Return (x, y) of the center of cell containing provided text 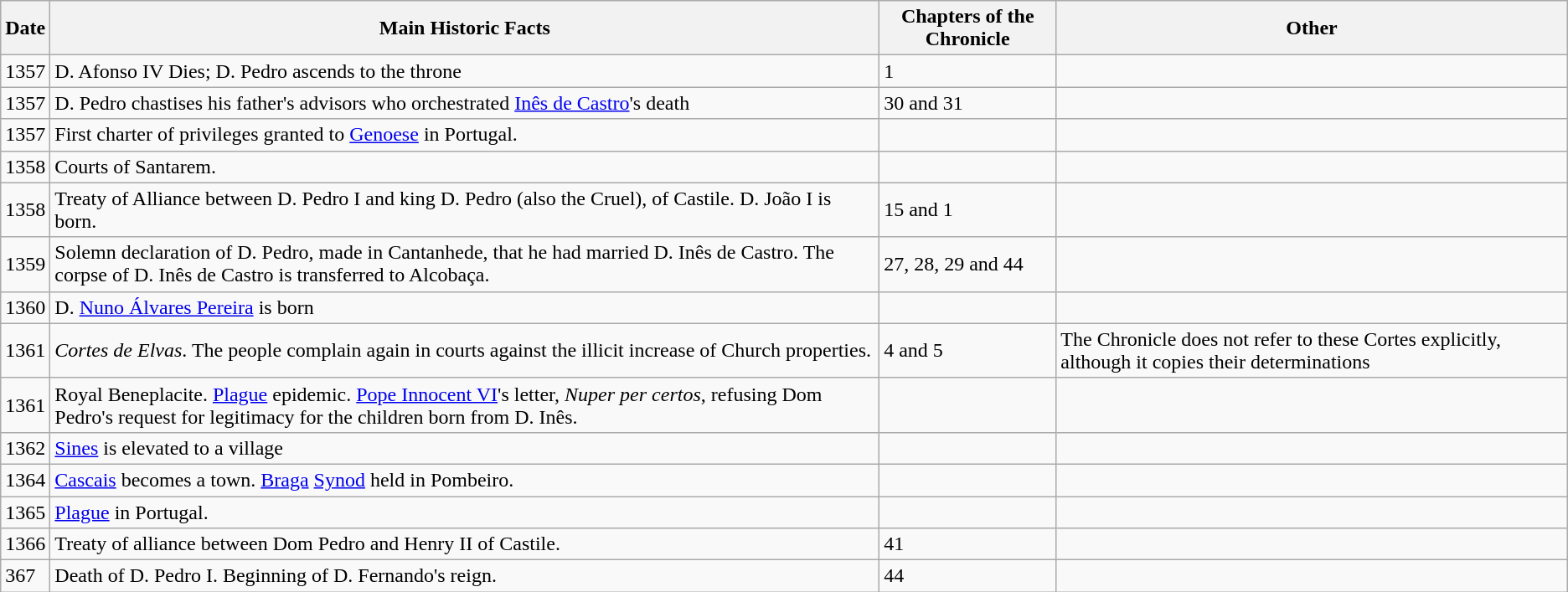
Chapters of the Chronicle (968, 28)
27, 28, 29 and 44 (968, 265)
44 (968, 576)
Main Historic Facts (465, 28)
1362 (25, 448)
Treaty of alliance between Dom Pedro and Henry II of Castile. (465, 544)
367 (25, 576)
D. Nuno Álvares Pereira is born (465, 307)
30 and 31 (968, 103)
Cortes de Elvas. The people complain again in courts against the illicit increase of Church properties. (465, 350)
1359 (25, 265)
Sines is elevated to a village (465, 448)
D. Afonso IV Dies; D. Pedro ascends to the throne (465, 71)
Treaty of Alliance between D. Pedro I and king D. Pedro (also the Cruel), of Castile. D. João I is born. (465, 209)
41 (968, 544)
Other (1312, 28)
First charter of privileges granted to Genoese in Portugal. (465, 135)
15 and 1 (968, 209)
Plague in Portugal. (465, 512)
1 (968, 71)
1366 (25, 544)
1364 (25, 480)
Date (25, 28)
Cascais becomes a town. Braga Synod held in Pombeiro. (465, 480)
The Chronicle does not refer to these Cortes explicitly, although it copies their determinations (1312, 350)
D. Pedro chastises his father's advisors who orchestrated Inês de Castro's death (465, 103)
1365 (25, 512)
1360 (25, 307)
Death of D. Pedro I. Beginning of D. Fernando's reign. (465, 576)
4 and 5 (968, 350)
Courts of Santarem. (465, 167)
